Return (X, Y) of the center of cell containing provided text 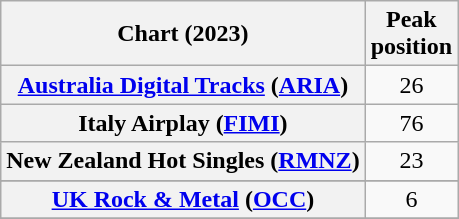
Chart (2023) (183, 34)
Italy Airplay (FIMI) (183, 123)
76 (411, 123)
Australia Digital Tracks (ARIA) (183, 85)
UK Rock & Metal (OCC) (183, 199)
23 (411, 161)
Peakposition (411, 34)
26 (411, 85)
6 (411, 199)
New Zealand Hot Singles (RMNZ) (183, 161)
